Search for the cell housing the specified text and yield its [x, y] center coordinate. 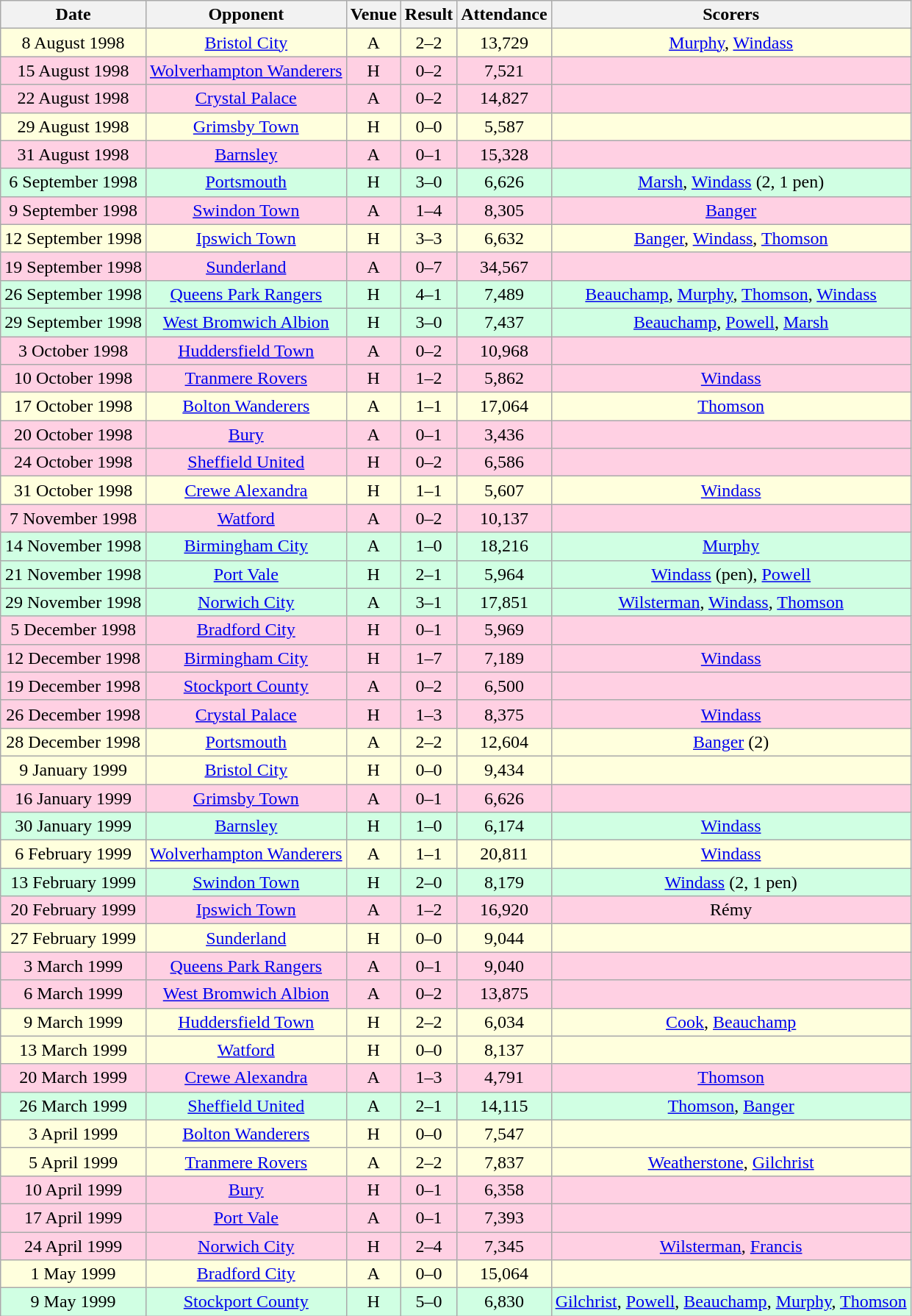
2–0 [428, 882]
18,216 [504, 546]
2–4 [428, 1246]
Beauchamp, Powell, Marsh [730, 322]
19 September 1998 [73, 266]
24 April 1999 [73, 1246]
31 October 1998 [73, 490]
Beauchamp, Murphy, Thomson, Windass [730, 294]
5,587 [504, 126]
Windass (2, 1 pen) [730, 882]
19 December 1998 [73, 686]
29 September 1998 [73, 322]
8,375 [504, 714]
5–0 [428, 1302]
8,137 [504, 1050]
Wilsterman, Windass, Thomson [730, 602]
6,358 [504, 1190]
6,632 [504, 238]
Weatherstone, Gilchrist [730, 1162]
9,040 [504, 966]
7 November 1998 [73, 518]
Opponent [245, 15]
13 March 1999 [73, 1050]
30 January 1999 [73, 826]
7,547 [504, 1134]
5,969 [504, 630]
13 February 1999 [73, 882]
Murphy, Windass [730, 43]
22 August 1998 [73, 99]
20 February 1999 [73, 910]
20,811 [504, 854]
3 April 1999 [73, 1134]
7,837 [504, 1162]
6,500 [504, 686]
8,305 [504, 210]
Banger, Windass, Thomson [730, 238]
Marsh, Windass (2, 1 pen) [730, 182]
26 March 1999 [73, 1106]
12 December 1998 [73, 658]
9,044 [504, 938]
14,115 [504, 1106]
Banger [730, 210]
21 November 1998 [73, 574]
Murphy [730, 546]
6 September 1998 [73, 182]
16 January 1999 [73, 798]
9,434 [504, 770]
13,875 [504, 994]
14 November 1998 [73, 546]
7,489 [504, 294]
7,521 [504, 71]
7,345 [504, 1246]
5,964 [504, 574]
17 October 1998 [73, 407]
6 February 1999 [73, 854]
Scorers [730, 15]
17,064 [504, 407]
3–3 [428, 238]
12,604 [504, 742]
17,851 [504, 602]
4–1 [428, 294]
Rémy [730, 910]
12 September 1998 [73, 238]
10 April 1999 [73, 1190]
26 September 1998 [73, 294]
20 March 1999 [73, 1078]
27 February 1999 [73, 938]
7,189 [504, 658]
5,607 [504, 490]
6,174 [504, 826]
10,137 [504, 518]
6 March 1999 [73, 994]
Attendance [504, 15]
4,791 [504, 1078]
5,862 [504, 379]
7,437 [504, 322]
29 August 1998 [73, 126]
0–7 [428, 266]
Date [73, 15]
15,328 [504, 154]
Result [428, 15]
26 December 1998 [73, 714]
16,920 [504, 910]
7,393 [504, 1217]
Banger (2) [730, 742]
15,064 [504, 1274]
Cook, Beauchamp [730, 1022]
Wilsterman, Francis [730, 1246]
Venue [373, 15]
34,567 [504, 266]
17 April 1999 [73, 1217]
9 September 1998 [73, 210]
1–7 [428, 658]
3 October 1998 [73, 351]
Windass (pen), Powell [730, 574]
1 May 1999 [73, 1274]
31 August 1998 [73, 154]
13,729 [504, 43]
15 August 1998 [73, 71]
28 December 1998 [73, 742]
20 October 1998 [73, 435]
8 August 1998 [73, 43]
3,436 [504, 435]
8,179 [504, 882]
3–1 [428, 602]
5 December 1998 [73, 630]
Thomson, Banger [730, 1106]
9 March 1999 [73, 1022]
9 January 1999 [73, 770]
29 November 1998 [73, 602]
1–4 [428, 210]
3 March 1999 [73, 966]
24 October 1998 [73, 462]
9 May 1999 [73, 1302]
6,586 [504, 462]
10,968 [504, 351]
Gilchrist, Powell, Beauchamp, Murphy, Thomson [730, 1302]
6,830 [504, 1302]
10 October 1998 [73, 379]
14,827 [504, 99]
5 April 1999 [73, 1162]
6,034 [504, 1022]
